Capture the cell that displays the provided text and extract its (X, Y) central coordinate. 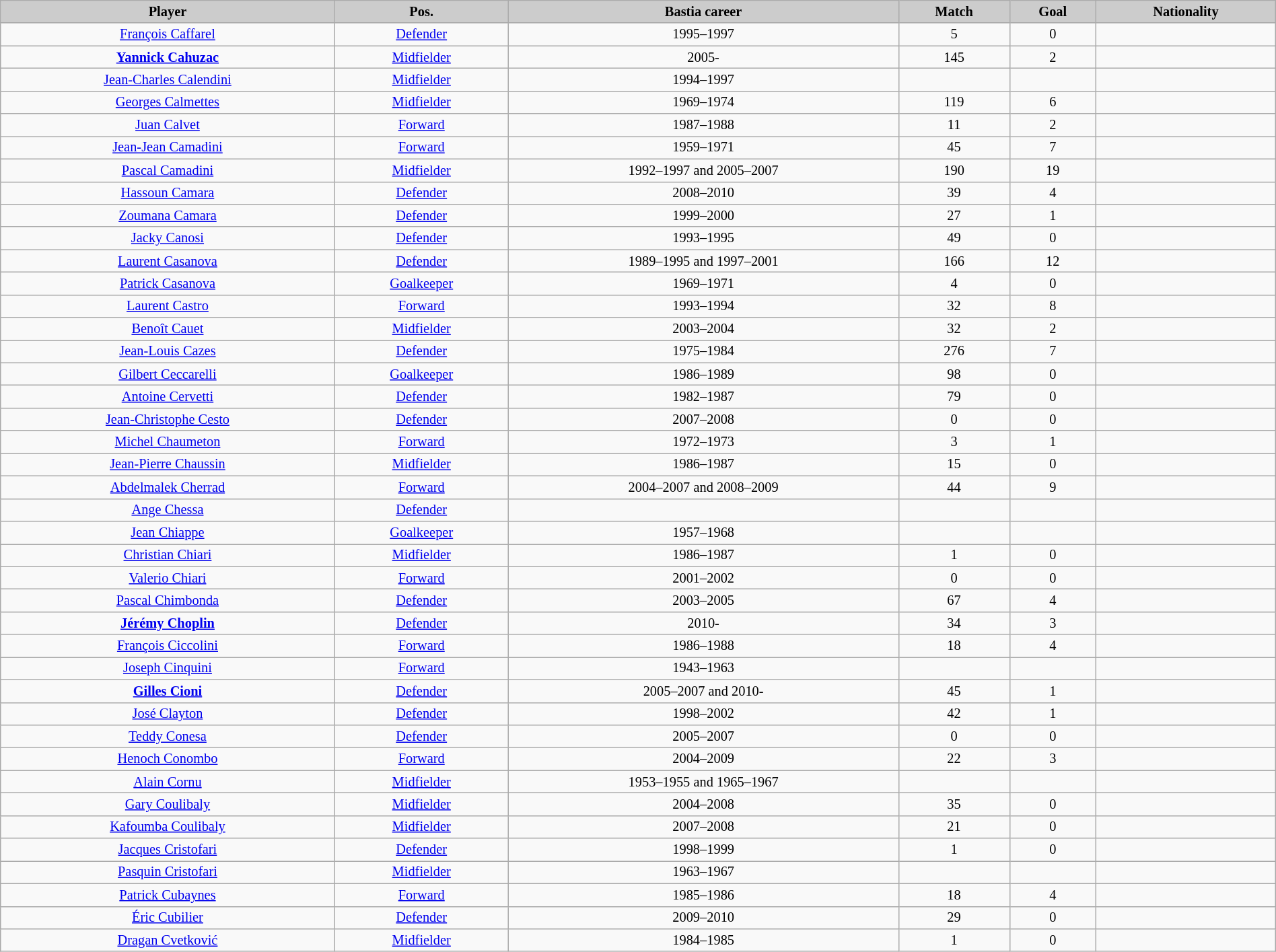
Laurent Casanova (168, 261)
1986–1989 (703, 374)
145 (954, 57)
1999–2000 (703, 215)
Patrick Casanova (168, 283)
Valerio Chiari (168, 578)
44 (954, 487)
190 (954, 170)
5 (954, 34)
Michel Chaumeton (168, 442)
35 (954, 804)
1987–1988 (703, 125)
Laurent Castro (168, 306)
1957–1968 (703, 532)
2009–2010 (703, 918)
1972–1973 (703, 442)
1984–1985 (703, 940)
Gilbert Ceccarelli (168, 374)
Ange Chessa (168, 510)
1953–1955 and 1965–1967 (703, 782)
2008–2010 (703, 193)
22 (954, 759)
1993–1995 (703, 238)
Joseph Cinquini (168, 668)
Éric Cubilier (168, 918)
Pascal Chimbonda (168, 600)
1985–1986 (703, 895)
Hassoun Camara (168, 193)
2004–2007 and 2008–2009 (703, 487)
Jean-Christophe Cesto (168, 419)
Nationality (1186, 11)
Antoine Cervetti (168, 396)
1975–1984 (703, 351)
166 (954, 261)
2004–2009 (703, 759)
François Ciccolini (168, 646)
1998–1999 (703, 850)
Jean-Louis Cazes (168, 351)
12 (1053, 261)
1993–1994 (703, 306)
François Caffarel (168, 34)
67 (954, 600)
98 (954, 374)
2010- (703, 623)
Jacques Cristofari (168, 850)
Christian Chiari (168, 555)
29 (954, 918)
1986–1988 (703, 646)
Gary Coulibaly (168, 804)
1998–2002 (703, 714)
11 (954, 125)
Gilles Cioni (168, 691)
1963–1967 (703, 872)
2003–2005 (703, 600)
Kafoumba Coulibaly (168, 827)
Goal (1053, 11)
1982–1987 (703, 396)
2004–2008 (703, 804)
9 (1053, 487)
6 (1053, 102)
Pos. (421, 11)
2001–2002 (703, 578)
1989–1995 and 1997–2001 (703, 261)
1959–1971 (703, 147)
2005–2007 (703, 736)
Bastia career (703, 11)
Pasquin Cristofari (168, 872)
Jacky Canosi (168, 238)
Teddy Conesa (168, 736)
2005- (703, 57)
1992–1997 and 2005–2007 (703, 170)
21 (954, 827)
2003–2004 (703, 329)
1994–1997 (703, 79)
Jean Chiappe (168, 532)
Juan Calvet (168, 125)
27 (954, 215)
Zoumana Camara (168, 215)
15 (954, 464)
42 (954, 714)
19 (1053, 170)
José Clayton (168, 714)
Pascal Camadini (168, 170)
Dragan Cvetković (168, 940)
1969–1974 (703, 102)
8 (1053, 306)
Abdelmalek Cherrad (168, 487)
Player (168, 11)
Georges Calmettes (168, 102)
119 (954, 102)
79 (954, 396)
Alain Cornu (168, 782)
Jean-Pierre Chaussin (168, 464)
Jérémy Choplin (168, 623)
Patrick Cubaynes (168, 895)
1995–1997 (703, 34)
Match (954, 11)
Jean-Charles Calendini (168, 79)
1943–1963 (703, 668)
276 (954, 351)
Yannick Cahuzac (168, 57)
Benoît Cauet (168, 329)
Henoch Conombo (168, 759)
34 (954, 623)
Jean-Jean Camadini (168, 147)
39 (954, 193)
2005–2007 and 2010- (703, 691)
49 (954, 238)
1969–1971 (703, 283)
